For the text-containing cell, return its midpoint in (X, Y) coordinate format. 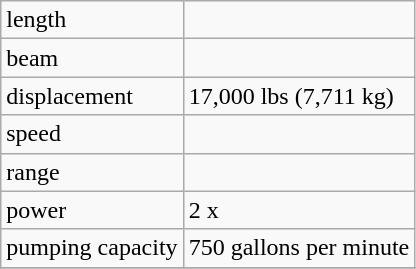
power (92, 210)
750 gallons per minute (299, 248)
speed (92, 134)
range (92, 172)
2 x (299, 210)
displacement (92, 96)
length (92, 20)
pumping capacity (92, 248)
17,000 lbs (7,711 kg) (299, 96)
beam (92, 58)
